Provide the (x, y) coordinate of the cell's center where the given text is located.  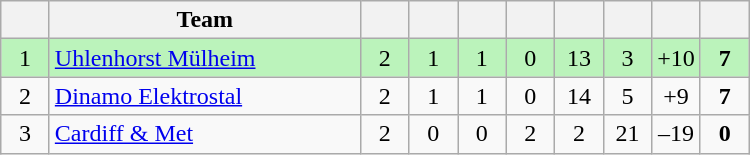
Cardiff & Met (204, 134)
Dinamo Elektrostal (204, 96)
21 (628, 134)
14 (580, 96)
Uhlenhorst Mülheim (204, 58)
+10 (676, 58)
5 (628, 96)
13 (580, 58)
Team (204, 20)
–19 (676, 134)
+9 (676, 96)
